From the cell containing the given text, extract its center point as [X, Y] coordinate. 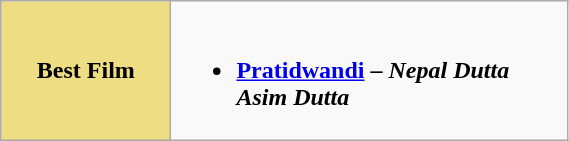
Best Film [86, 71]
Pratidwandi – Nepal Dutta Asim Dutta [370, 71]
